From the cell containing the given text, extract its center point as (x, y) coordinate. 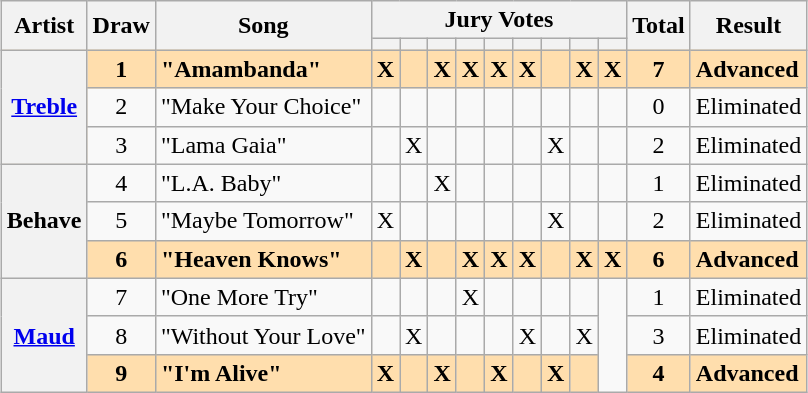
8 (121, 335)
"Amambanda" (263, 69)
"Without Your Love" (263, 335)
Song (263, 26)
"L.A. Baby" (263, 183)
"Heaven Knows" (263, 259)
Treble (44, 107)
Draw (121, 26)
"I'm Alive" (263, 373)
Result (748, 26)
Total (659, 26)
"Maybe Tomorrow" (263, 221)
9 (121, 373)
"Lama Gaia" (263, 145)
Maud (44, 335)
Behave (44, 221)
Artist (44, 26)
0 (659, 107)
"Make Your Choice" (263, 107)
Jury Votes (499, 20)
"One More Try" (263, 297)
5 (121, 221)
